For the text-containing cell, return its midpoint in (X, Y) coordinate format. 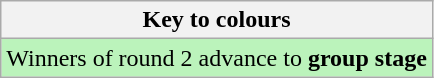
Key to colours (217, 20)
Winners of round 2 advance to group stage (217, 58)
